Determine the (X, Y) coordinate at the center of the cell enclosing the given text.  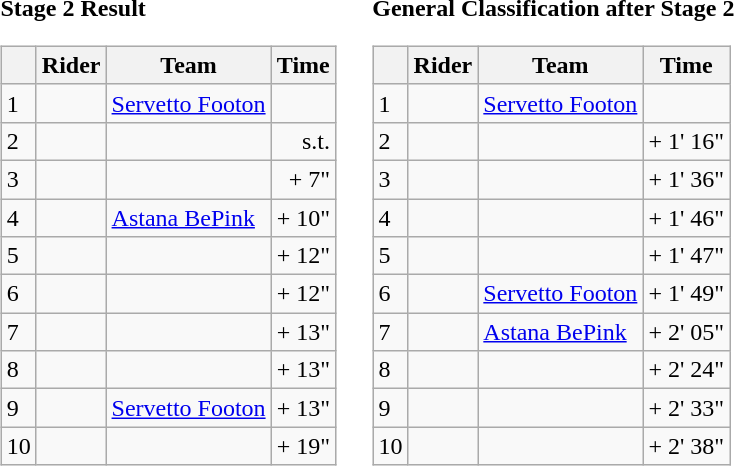
+ 19" (303, 446)
+ 10" (303, 217)
+ 1' 46" (686, 217)
+ 2' 24" (686, 370)
+ 1' 49" (686, 294)
+ 2' 38" (686, 446)
+ 7" (303, 179)
+ 2' 33" (686, 408)
+ 1' 16" (686, 141)
+ 2' 05" (686, 332)
+ 1' 47" (686, 256)
s.t. (303, 141)
+ 1' 36" (686, 179)
